Detect which cell encompasses the target text, then output its (x, y) center coordinate. 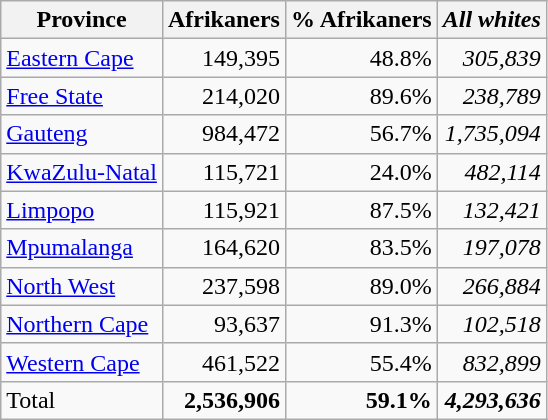
2,536,906 (224, 400)
461,522 (224, 362)
Limpopo (82, 210)
Northern Cape (82, 324)
56.7% (361, 134)
102,518 (492, 324)
164,620 (224, 248)
Afrikaners (224, 20)
237,598 (224, 286)
115,921 (224, 210)
89.6% (361, 96)
91.3% (361, 324)
93,637 (224, 324)
266,884 (492, 286)
Mpumalanga (82, 248)
KwaZulu-Natal (82, 172)
Province (82, 20)
Eastern Cape (82, 58)
All whites (492, 20)
4,293,636 (492, 400)
Total (82, 400)
214,020 (224, 96)
482,114 (492, 172)
149,395 (224, 58)
24.0% (361, 172)
1,735,094 (492, 134)
238,789 (492, 96)
Free State (82, 96)
North West (82, 286)
Gauteng (82, 134)
197,078 (492, 248)
132,421 (492, 210)
48.8% (361, 58)
83.5% (361, 248)
832,899 (492, 362)
59.1% (361, 400)
Western Cape (82, 362)
115,721 (224, 172)
% Afrikaners (361, 20)
87.5% (361, 210)
55.4% (361, 362)
984,472 (224, 134)
305,839 (492, 58)
89.0% (361, 286)
